Pinpoint the cell where the given text exists, returning its (x, y) midpoint coordinate. 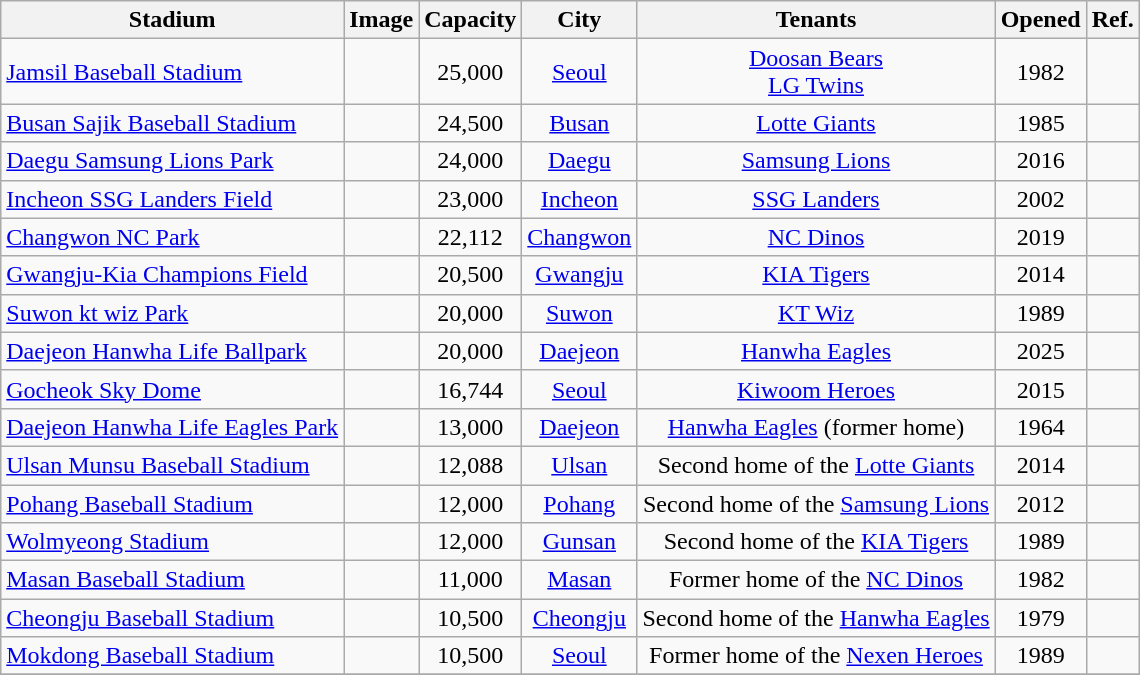
11,000 (470, 580)
1964 (1040, 427)
Second home of the Hanwha Eagles (816, 618)
Stadium (172, 20)
Daejeon Hanwha Life Ballpark (172, 351)
Lotte Giants (816, 123)
Masan Baseball Stadium (172, 580)
Suwon kt wiz Park (172, 313)
Cheongju Baseball Stadium (172, 618)
SSG Landers (816, 199)
Gwangju-Kia Champions Field (172, 275)
2015 (1040, 389)
Second home of the Samsung Lions (816, 503)
Second home of the Lotte Giants (816, 465)
City (580, 20)
Opened (1040, 20)
Busan Sajik Baseball Stadium (172, 123)
2019 (1040, 237)
25,000 (470, 72)
Ulsan (580, 465)
Suwon (580, 313)
Masan (580, 580)
1985 (1040, 123)
NC Dinos (816, 237)
24,500 (470, 123)
13,000 (470, 427)
2025 (1040, 351)
Changwon NC Park (172, 237)
Kiwoom Heroes (816, 389)
2012 (1040, 503)
Samsung Lions (816, 161)
Doosan BearsLG Twins (816, 72)
24,000 (470, 161)
Image (382, 20)
2002 (1040, 199)
KT Wiz (816, 313)
Former home of the NC Dinos (816, 580)
Pohang Baseball Stadium (172, 503)
Hanwha Eagles (816, 351)
Wolmyeong Stadium (172, 542)
23,000 (470, 199)
Gwangju (580, 275)
Ref. (1112, 20)
2016 (1040, 161)
20,500 (470, 275)
Incheon (580, 199)
Daegu Samsung Lions Park (172, 161)
Tenants (816, 20)
Former home of the Nexen Heroes (816, 656)
Pohang (580, 503)
Daegu (580, 161)
Incheon SSG Landers Field (172, 199)
Jamsil Baseball Stadium (172, 72)
Second home of the KIA Tigers (816, 542)
Busan (580, 123)
Mokdong Baseball Stadium (172, 656)
Capacity (470, 20)
Changwon (580, 237)
16,744 (470, 389)
22,112 (470, 237)
Gunsan (580, 542)
12,088 (470, 465)
Daejeon Hanwha Life Eagles Park (172, 427)
Hanwha Eagles (former home) (816, 427)
Cheongju (580, 618)
Gocheok Sky Dome (172, 389)
KIA Tigers (816, 275)
1979 (1040, 618)
Ulsan Munsu Baseball Stadium (172, 465)
